Determine the (X, Y) coordinate at the center of the cell enclosing the given text.  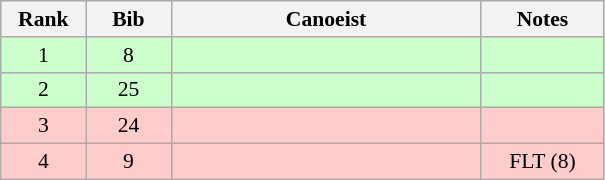
2 (44, 90)
Notes (542, 19)
9 (128, 162)
4 (44, 162)
FLT (8) (542, 162)
1 (44, 55)
Rank (44, 19)
3 (44, 126)
Canoeist (326, 19)
25 (128, 90)
24 (128, 126)
8 (128, 55)
Bib (128, 19)
